Pinpoint the cell where the given text exists, returning its (x, y) midpoint coordinate. 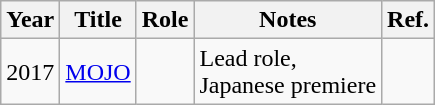
Year (30, 20)
Title (98, 20)
Lead role,Japanese premiere (288, 72)
Notes (288, 20)
Ref. (408, 20)
Role (165, 20)
2017 (30, 72)
MOJO (98, 72)
